Extract the (x, y) coordinate from the center of the cell holding the provided text.  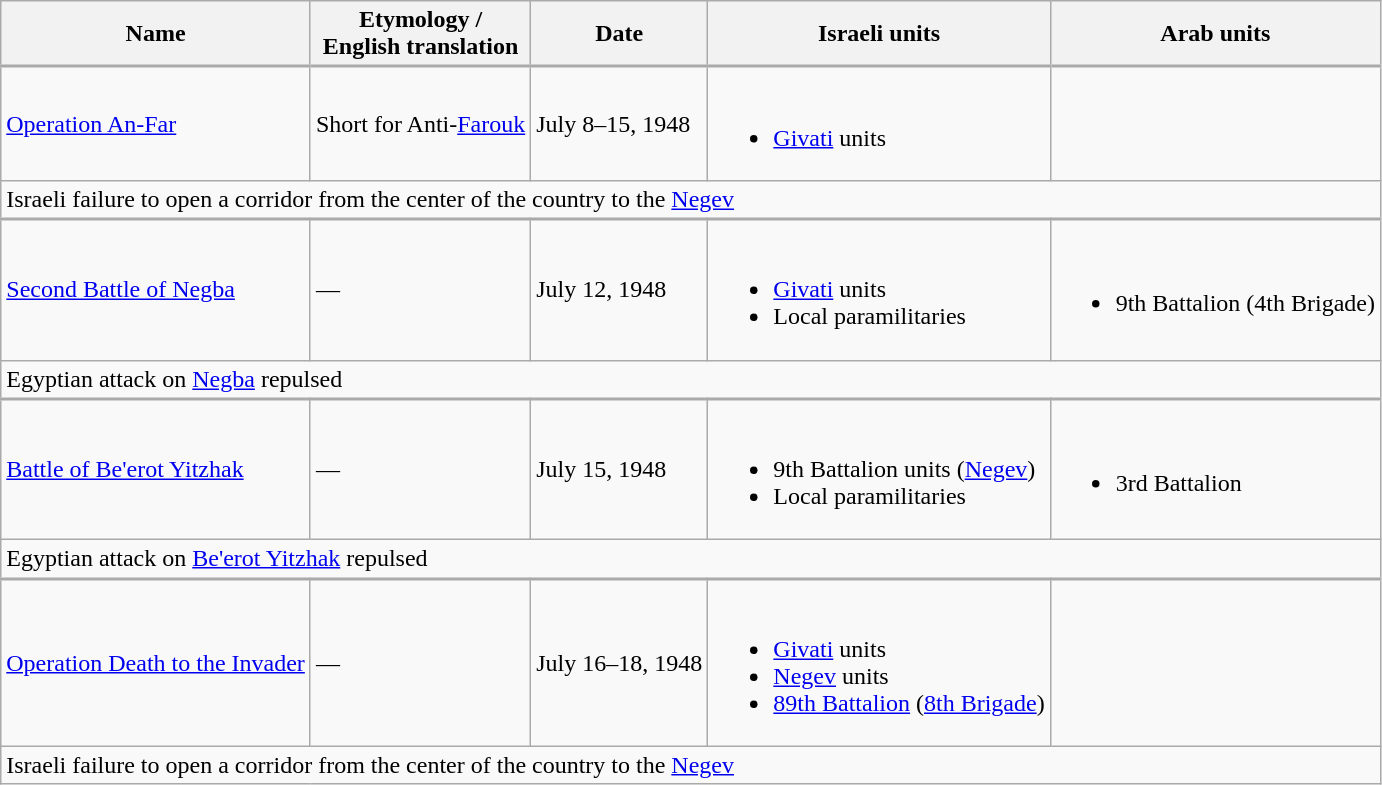
July 16–18, 1948 (620, 662)
July 12, 1948 (620, 290)
Date (620, 34)
July 8–15, 1948 (620, 124)
Operation An-Far (156, 124)
Arab units (1215, 34)
Short for Anti-Farouk (420, 124)
July 15, 1948 (620, 470)
Operation Death to the Invader (156, 662)
Egyptian attack on Be'erot Yitzhak repulsed (691, 560)
Givati units (879, 124)
Second Battle of Negba (156, 290)
Egyptian attack on Negba repulsed (691, 380)
Etymology /English translation (420, 34)
3rd Battalion (1215, 470)
Israeli units (879, 34)
9th Battalion units (Negev)Local paramilitaries (879, 470)
Battle of Be'erot Yitzhak (156, 470)
Givati unitsNegev units89th Battalion (8th Brigade) (879, 662)
Name (156, 34)
Givati unitsLocal paramilitaries (879, 290)
9th Battalion (4th Brigade) (1215, 290)
